From the cell containing the given text, extract its center point as (x, y) coordinate. 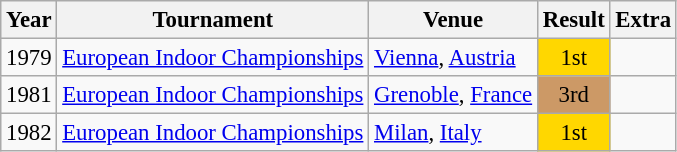
Milan, Italy (454, 133)
Vienna, Austria (454, 58)
Tournament (213, 20)
Result (574, 20)
Extra (643, 20)
3rd (574, 95)
Year (29, 20)
Grenoble, France (454, 95)
Venue (454, 20)
1981 (29, 95)
1979 (29, 58)
1982 (29, 133)
